From the cell containing the given text, extract its center point as (X, Y) coordinate. 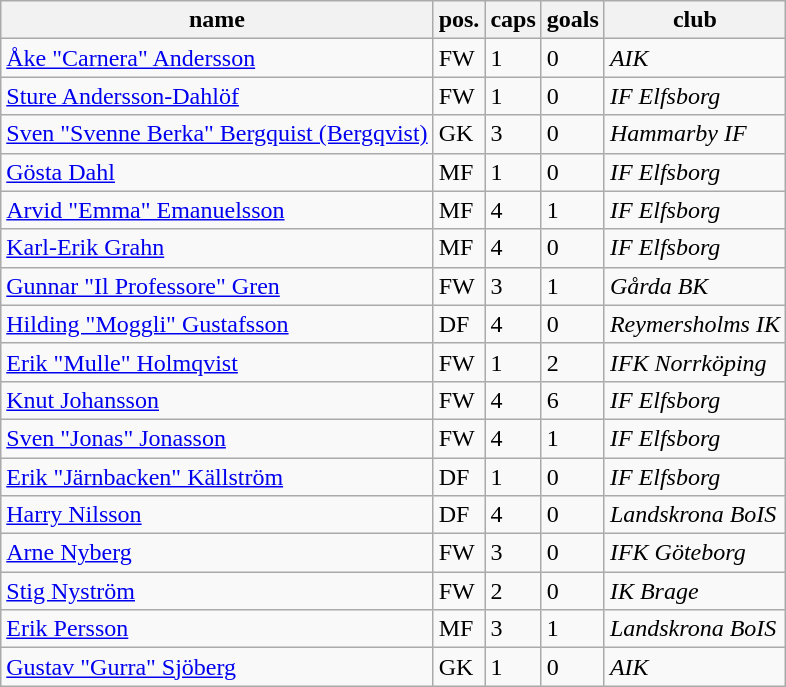
club (694, 20)
goals (572, 20)
Sture Andersson-Dahlöf (217, 96)
Reymersholms IK (694, 324)
Erik Persson (217, 629)
name (217, 20)
Erik "Järnbacken" Källström (217, 477)
Arvid "Emma" Emanuelsson (217, 210)
Hilding "Moggli" Gustafsson (217, 324)
IK Brage (694, 591)
Karl-Erik Grahn (217, 248)
Åke "Carnera" Andersson (217, 58)
Gösta Dahl (217, 172)
Erik "Mulle" Holmqvist (217, 362)
Gustav "Gurra" Sjöberg (217, 667)
Arne Nyberg (217, 553)
Gunnar "Il Professore" Gren (217, 286)
IFK Norrköping (694, 362)
Hammarby IF (694, 134)
caps (513, 20)
Sven "Svenne Berka" Bergquist (Bergqvist) (217, 134)
Stig Nyström (217, 591)
pos. (459, 20)
6 (572, 400)
Harry Nilsson (217, 515)
Sven "Jonas" Jonasson (217, 438)
Knut Johansson (217, 400)
IFK Göteborg (694, 553)
Gårda BK (694, 286)
